Detect which cell encompasses the target text, then output its [X, Y] center coordinate. 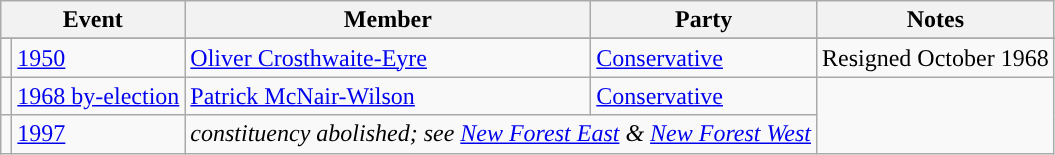
1997 [98, 134]
Oliver Crosthwaite-Eyre [388, 58]
Party [704, 20]
Resigned October 1968 [936, 58]
constituency abolished; see New Forest East & New Forest West [501, 134]
1968 by-election [98, 96]
1950 [98, 58]
Member [388, 20]
Patrick McNair-Wilson [388, 96]
Notes [936, 20]
Event [93, 20]
